Extract the [X, Y] coordinate from the center of the cell holding the provided text.  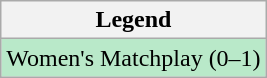
Women's Matchplay (0–1) [134, 58]
Legend [134, 20]
